Extract the (x, y) coordinate from the center of the cell holding the provided text.  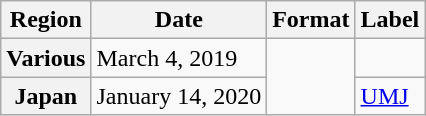
January 14, 2020 (179, 96)
UMJ (390, 96)
Label (390, 20)
Date (179, 20)
March 4, 2019 (179, 58)
Japan (46, 96)
Format (311, 20)
Region (46, 20)
Various (46, 58)
